Extract the [X, Y] coordinate from the center of the cell holding the provided text.  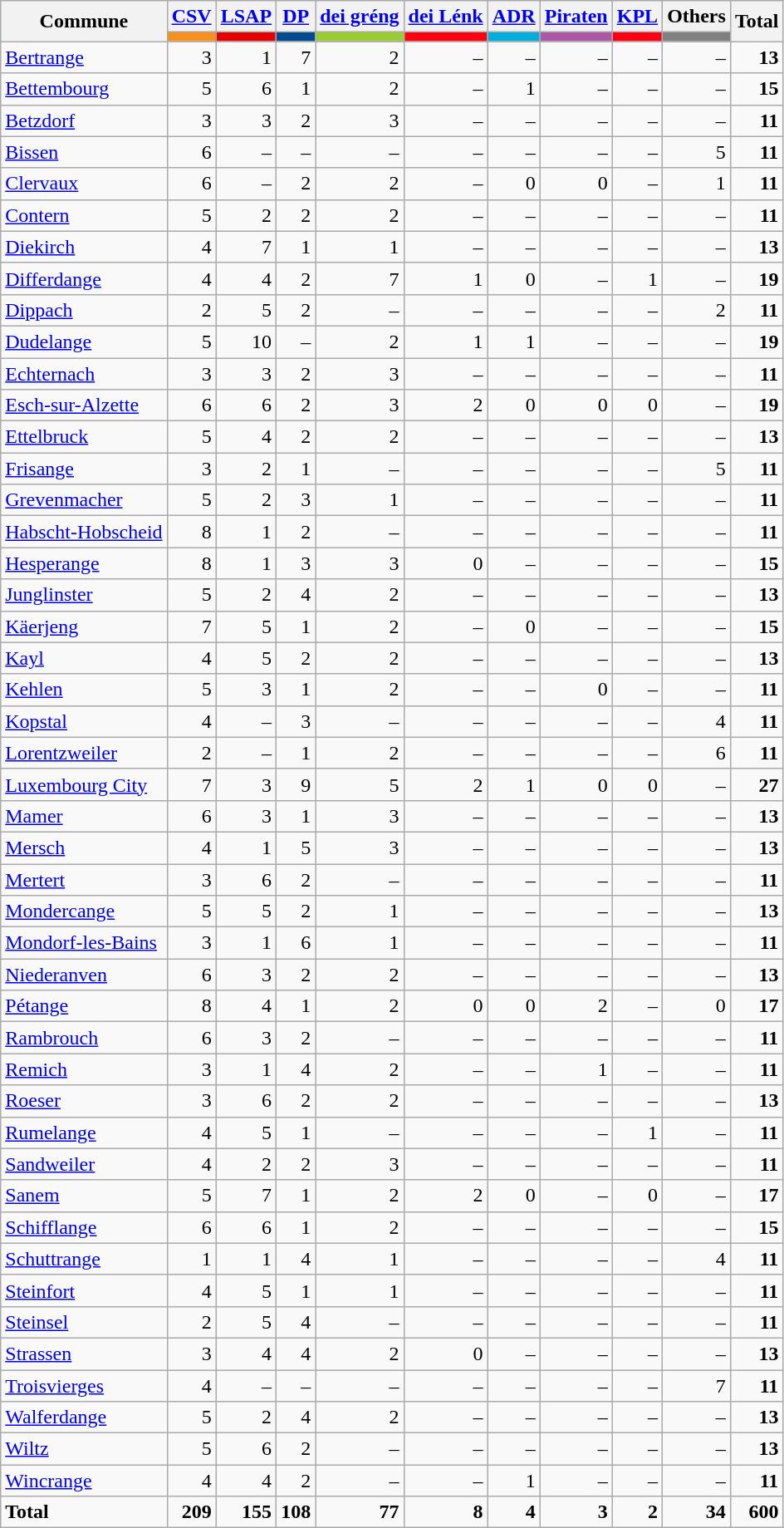
Walferdange [84, 1417]
Esch-sur-Alzette [84, 405]
Wincrange [84, 1481]
Mersch [84, 848]
77 [360, 1512]
Rambrouch [84, 1038]
Kopstal [84, 721]
Junglinster [84, 595]
10 [246, 341]
LSAP [246, 17]
Käerjeng [84, 626]
DP [296, 17]
Echternach [84, 373]
Niederanven [84, 975]
Dudelange [84, 341]
34 [697, 1512]
Troisvierges [84, 1385]
Bertrange [84, 57]
Luxembourg City [84, 784]
ADR [513, 17]
108 [296, 1512]
Betzdorf [84, 120]
dei Lénk [445, 17]
Commune [84, 22]
155 [246, 1512]
Roeser [84, 1101]
Schifflange [84, 1227]
Bettembourg [84, 89]
Contern [84, 215]
Dippach [84, 310]
Pétange [84, 1006]
Piraten [576, 17]
Ettelbruck [84, 437]
Mertert [84, 880]
Steinsel [84, 1322]
Lorentzweiler [84, 753]
Habscht-Hobscheid [84, 532]
600 [757, 1512]
Mondercange [84, 911]
Differdange [84, 278]
Mamer [84, 816]
27 [757, 784]
Strassen [84, 1354]
Wiltz [84, 1449]
Clervaux [84, 184]
Bissen [84, 152]
Kehlen [84, 690]
dei gréng [360, 17]
Mondorf-les-Bains [84, 943]
Hesperange [84, 563]
KPL [637, 17]
Grevenmacher [84, 500]
CSV [191, 17]
Sanem [84, 1196]
Sandweiler [84, 1164]
Steinfort [84, 1290]
Kayl [84, 658]
Others [697, 17]
Diekirch [84, 247]
Remich [84, 1069]
Frisange [84, 469]
209 [191, 1512]
9 [296, 784]
Rumelange [84, 1132]
Schuttrange [84, 1259]
